Detect which cell encompasses the target text, then output its (x, y) center coordinate. 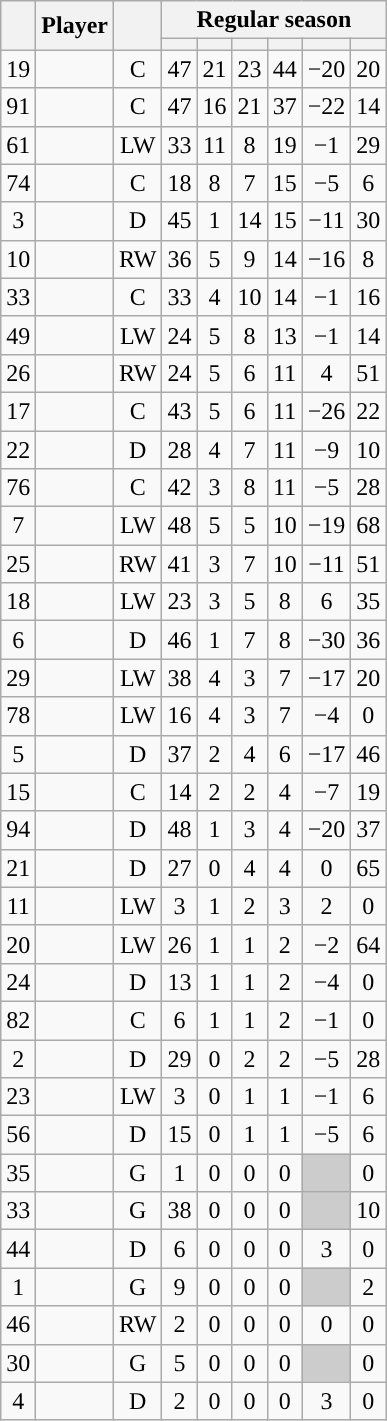
64 (368, 944)
−30 (326, 640)
43 (180, 411)
49 (18, 335)
91 (18, 107)
94 (18, 830)
Regular season (274, 20)
−7 (326, 792)
27 (180, 868)
42 (180, 488)
−19 (326, 526)
−9 (326, 449)
17 (18, 411)
41 (180, 564)
65 (368, 868)
56 (18, 1135)
61 (18, 145)
−26 (326, 411)
Player (75, 26)
74 (18, 183)
45 (180, 221)
76 (18, 488)
68 (368, 526)
82 (18, 1020)
−22 (326, 107)
−2 (326, 944)
78 (18, 716)
−16 (326, 259)
25 (18, 564)
